Return the (x, y) coordinate for the center point of the cell that contains the specified text.  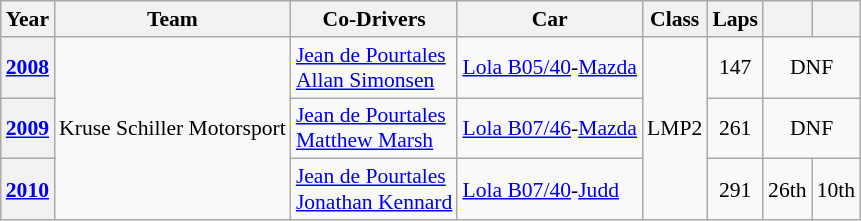
10th (836, 190)
2008 (28, 68)
Car (550, 19)
Team (172, 19)
Class (674, 19)
Lola B07/46-Mazda (550, 128)
2010 (28, 190)
Jean de Pourtales Matthew Marsh (374, 128)
Year (28, 19)
Lola B07/40-Judd (550, 190)
Lola B05/40-Mazda (550, 68)
26th (788, 190)
291 (735, 190)
LMP2 (674, 128)
Jean de Pourtales Allan Simonsen (374, 68)
Kruse Schiller Motorsport (172, 128)
147 (735, 68)
Laps (735, 19)
Jean de Pourtales Jonathan Kennard (374, 190)
Co-Drivers (374, 19)
261 (735, 128)
2009 (28, 128)
